Determine the (x, y) coordinate at the center of the cell enclosing the given text.  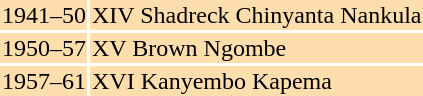
XVI Kanyembo Kapema (257, 81)
1957–61 (44, 81)
XV Brown Ngombe (257, 48)
1950–57 (44, 48)
XIV Shadreck Chinyanta Nankula (257, 15)
1941–50 (44, 15)
